Find where the given text appears and provide that cell's center as [X, Y] coordinate. 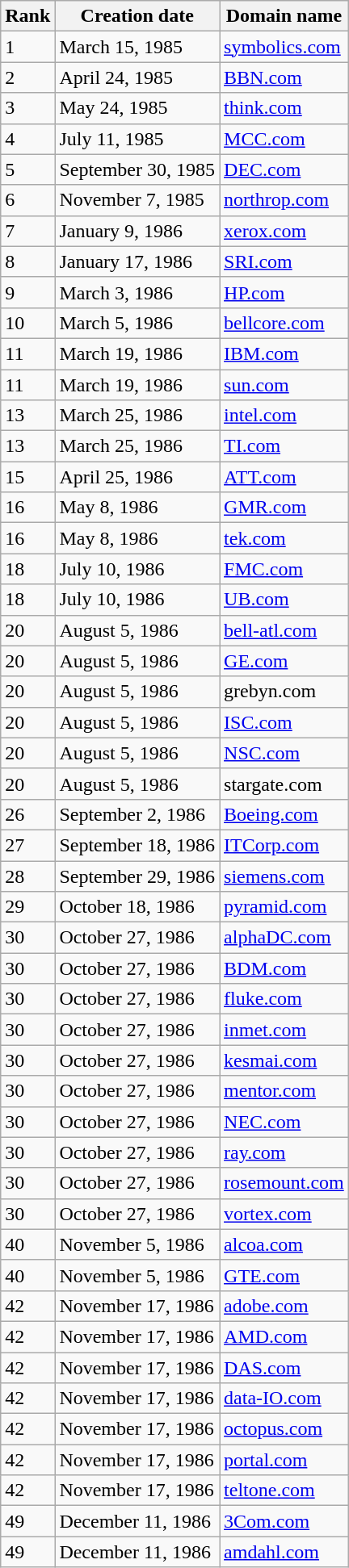
symbolics.com [284, 47]
rosemount.com [284, 1183]
adobe.com [284, 1306]
2 [27, 77]
March 5, 1986 [137, 323]
teltone.com [284, 1491]
think.com [284, 108]
portal.com [284, 1460]
data-IO.com [284, 1399]
September 2, 1986 [137, 814]
April 24, 1985 [137, 77]
27 [27, 845]
GE.com [284, 661]
sun.com [284, 385]
intel.com [284, 416]
alcoa.com [284, 1244]
September 29, 1986 [137, 876]
May 24, 1985 [137, 108]
octopus.com [284, 1429]
5 [27, 169]
SRI.com [284, 261]
UB.com [284, 600]
26 [27, 814]
1 [27, 47]
ITCorp.com [284, 845]
GMR.com [284, 508]
10 [27, 323]
ATT.com [284, 477]
9 [27, 292]
DEC.com [284, 169]
bell-atl.com [284, 630]
ray.com [284, 1152]
MCC.com [284, 139]
HP.com [284, 292]
bellcore.com [284, 323]
7 [27, 231]
stargate.com [284, 784]
pyramid.com [284, 907]
AMD.com [284, 1336]
29 [27, 907]
IBM.com [284, 353]
January 9, 1986 [137, 231]
GTE.com [284, 1275]
BBN.com [284, 77]
September 18, 1986 [137, 845]
November 7, 1985 [137, 200]
NSC.com [284, 753]
April 25, 1986 [137, 477]
BDM.com [284, 968]
grebyn.com [284, 692]
Creation date [137, 16]
October 18, 1986 [137, 907]
July 11, 1985 [137, 139]
kesmai.com [284, 1060]
January 17, 1986 [137, 261]
3 [27, 108]
tek.com [284, 538]
xerox.com [284, 231]
DAS.com [284, 1368]
15 [27, 477]
NEC.com [284, 1122]
March 15, 1985 [137, 47]
September 30, 1985 [137, 169]
FMC.com [284, 569]
northrop.com [284, 200]
inmet.com [284, 1030]
amdahl.com [284, 1552]
28 [27, 876]
Rank [27, 16]
TI.com [284, 446]
fluke.com [284, 999]
4 [27, 139]
mentor.com [284, 1091]
alphaDC.com [284, 938]
March 3, 1986 [137, 292]
ISC.com [284, 722]
Domain name [284, 16]
8 [27, 261]
Boeing.com [284, 814]
siemens.com [284, 876]
3Com.com [284, 1521]
6 [27, 200]
vortex.com [284, 1214]
